Return (x, y) of the center of cell containing provided text 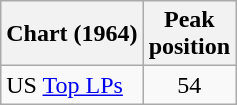
Chart (1964) (72, 34)
US Top LPs (72, 85)
Peakposition (189, 34)
54 (189, 85)
